Provide the [x, y] coordinate of the cell's center where the given text is located.  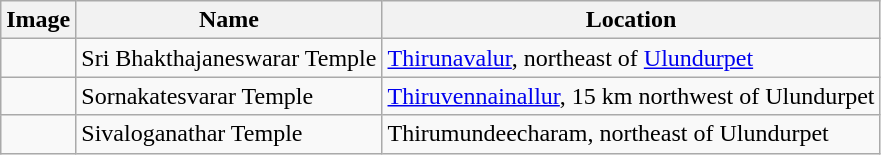
Thiruvennainallur, 15 km northwest of Ulundurpet [631, 96]
Sri Bhakthajaneswarar Temple [229, 58]
Location [631, 20]
Thirumundeecharam, northeast of Ulundurpet [631, 134]
Sornakatesvarar Temple [229, 96]
Name [229, 20]
Thirunavalur, northeast of Ulundurpet [631, 58]
Image [38, 20]
Sivaloganathar Temple [229, 134]
